Search for the cell housing the specified text and yield its (x, y) center coordinate. 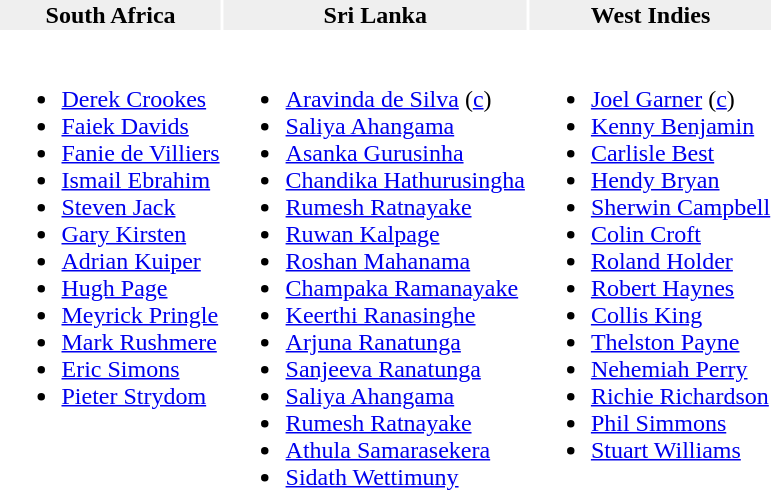
West Indies (650, 15)
South Africa (110, 15)
Sri Lanka (375, 15)
